Determine the [x, y] coordinate at the center of the cell enclosing the given text.  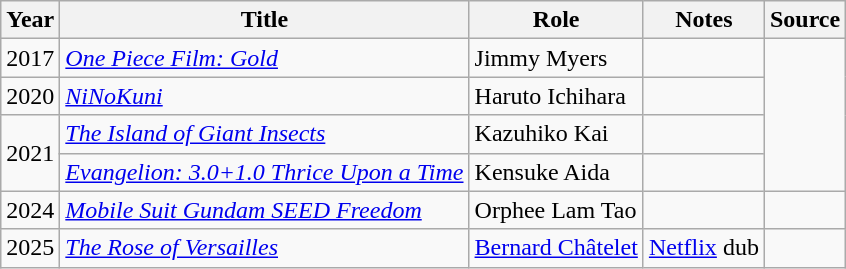
2020 [30, 96]
Evangelion: 3.0+1.0 Thrice Upon a Time [264, 172]
Mobile Suit Gundam SEED Freedom [264, 210]
Bernard Châtelet [556, 248]
The Island of Giant Insects [264, 134]
2024 [30, 210]
2021 [30, 153]
Title [264, 20]
Jimmy Myers [556, 58]
Kazuhiko Kai [556, 134]
The Rose of Versailles [264, 248]
NiNoKuni [264, 96]
Haruto Ichihara [556, 96]
Orphee Lam Tao [556, 210]
2017 [30, 58]
Year [30, 20]
Kensuke Aida [556, 172]
Netflix dub [704, 248]
Notes [704, 20]
One Piece Film: Gold [264, 58]
2025 [30, 248]
Role [556, 20]
Source [804, 20]
